Identify which cell holds the provided text, then report its [X, Y] central coordinate. 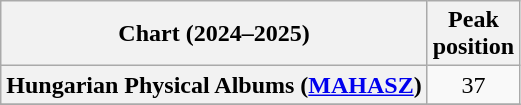
Chart (2024–2025) [214, 34]
Peakposition [473, 34]
Hungarian Physical Albums (MAHASZ) [214, 85]
37 [473, 85]
